Extract the (x, y) coordinate from the center of the cell holding the provided text.  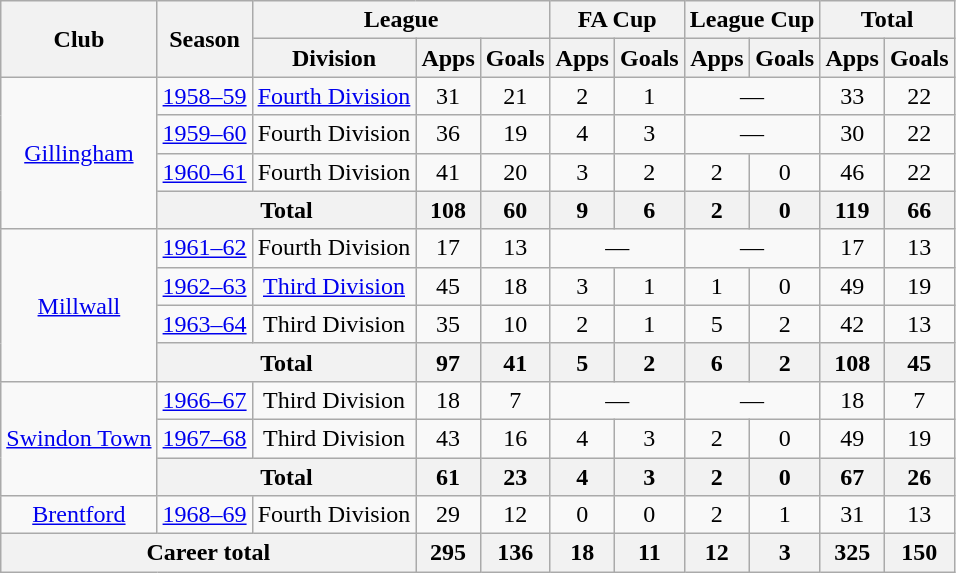
20 (515, 172)
Career total (208, 553)
Club (79, 39)
23 (515, 477)
325 (852, 553)
33 (852, 96)
1963–64 (204, 324)
Swindon Town (79, 438)
League (401, 20)
119 (852, 210)
Division (334, 58)
16 (515, 438)
67 (852, 477)
1961–62 (204, 248)
42 (852, 324)
1967–68 (204, 438)
97 (448, 362)
FA Cup (617, 20)
295 (448, 553)
26 (919, 477)
11 (649, 553)
136 (515, 553)
1966–67 (204, 400)
10 (515, 324)
Season (204, 39)
1959–60 (204, 134)
Brentford (79, 515)
1960–61 (204, 172)
36 (448, 134)
League Cup (752, 20)
30 (852, 134)
35 (448, 324)
150 (919, 553)
1962–63 (204, 286)
9 (582, 210)
46 (852, 172)
29 (448, 515)
43 (448, 438)
66 (919, 210)
60 (515, 210)
1958–59 (204, 96)
1968–69 (204, 515)
Millwall (79, 305)
21 (515, 96)
61 (448, 477)
Gillingham (79, 153)
